Find where the given text appears and provide that cell's center as [x, y] coordinate. 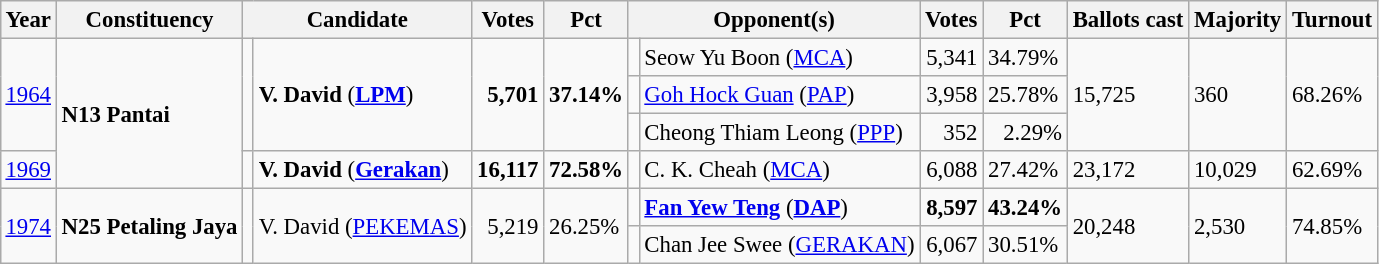
N13 Pantai [150, 113]
72.58% [586, 170]
Ballots cast [1128, 20]
Fan Yew Teng (DAP) [780, 208]
43.24% [1026, 208]
25.78% [1026, 95]
V. David (Gerakan) [362, 170]
6,088 [952, 170]
1969 [28, 170]
2,530 [1238, 226]
2.29% [1026, 133]
16,117 [508, 170]
Opponent(s) [774, 20]
Turnout [1332, 20]
5,701 [508, 94]
62.69% [1332, 170]
20,248 [1128, 226]
N25 Petaling Jaya [150, 226]
23,172 [1128, 170]
10,029 [1238, 170]
V. David (LPM) [362, 94]
Year [28, 20]
26.25% [586, 226]
Majority [1238, 20]
6,067 [952, 245]
68.26% [1332, 94]
Candidate [358, 20]
37.14% [586, 94]
5,341 [952, 57]
V. David (PEKEMAS) [362, 226]
C. K. Cheah (MCA) [780, 170]
352 [952, 133]
360 [1238, 94]
Goh Hock Guan (PAP) [780, 95]
15,725 [1128, 94]
27.42% [1026, 170]
3,958 [952, 95]
Constituency [150, 20]
1964 [28, 94]
30.51% [1026, 245]
Seow Yu Boon (MCA) [780, 57]
Cheong Thiam Leong (PPP) [780, 133]
8,597 [952, 208]
34.79% [1026, 57]
74.85% [1332, 226]
5,219 [508, 226]
Chan Jee Swee (GERAKAN) [780, 245]
1974 [28, 226]
